Provide the [x, y] coordinate of the cell's center where the given text is located.  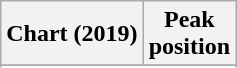
Peakposition [189, 34]
Chart (2019) [72, 34]
